From the cell containing the given text, extract its center point as [x, y] coordinate. 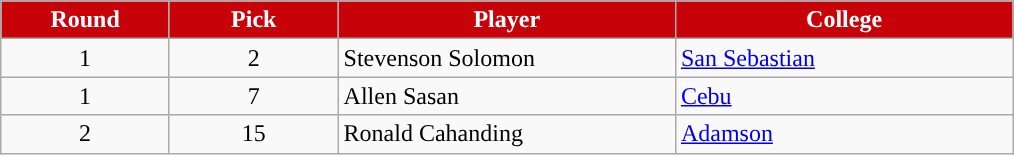
College [844, 20]
Pick [254, 20]
Round [86, 20]
San Sebastian [844, 58]
Ronald Cahanding [506, 134]
Cebu [844, 96]
Adamson [844, 134]
7 [254, 96]
Allen Sasan [506, 96]
15 [254, 134]
Stevenson Solomon [506, 58]
Player [506, 20]
